Search for the cell housing the specified text and yield its [X, Y] center coordinate. 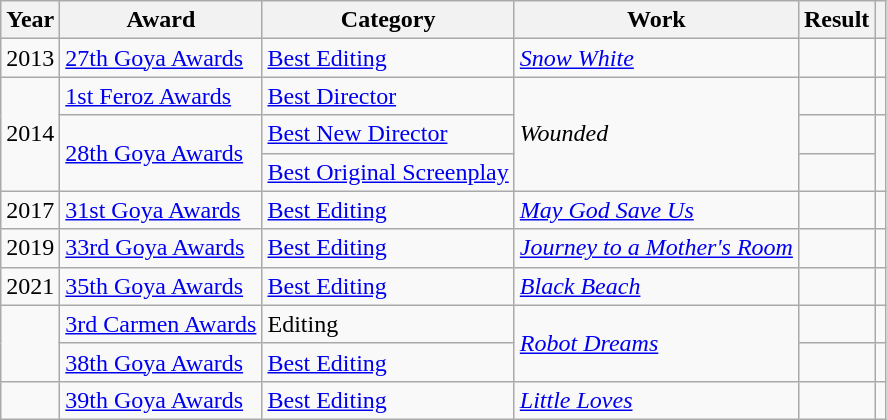
Best Original Screenplay [388, 172]
3rd Carmen Awards [161, 324]
Little Loves [656, 400]
Year [30, 20]
2021 [30, 286]
Editing [388, 324]
38th Goya Awards [161, 362]
28th Goya Awards [161, 153]
35th Goya Awards [161, 286]
Snow White [656, 58]
Journey to a Mother's Room [656, 248]
Wounded [656, 134]
39th Goya Awards [161, 400]
2019 [30, 248]
2017 [30, 210]
May God Save Us [656, 210]
1st Feroz Awards [161, 96]
Result [836, 20]
Category [388, 20]
Robot Dreams [656, 343]
Best New Director [388, 134]
Best Director [388, 96]
2013 [30, 58]
Work [656, 20]
31st Goya Awards [161, 210]
2014 [30, 134]
33rd Goya Awards [161, 248]
Black Beach [656, 286]
27th Goya Awards [161, 58]
Award [161, 20]
